Extract the (X, Y) coordinate from the center of the cell holding the provided text.  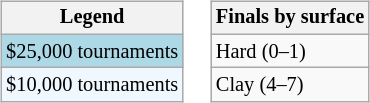
Hard (0–1) (290, 51)
Clay (4–7) (290, 85)
$25,000 tournaments (92, 51)
$10,000 tournaments (92, 85)
Finals by surface (290, 18)
Legend (92, 18)
